Capture the cell that displays the provided text and extract its [X, Y] central coordinate. 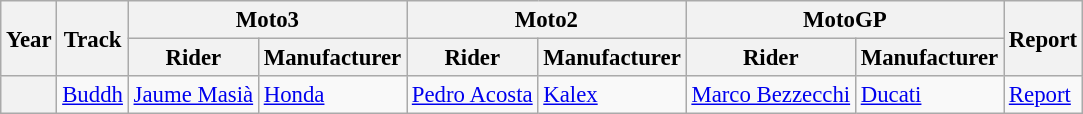
Moto2 [547, 20]
Kalex [612, 95]
Jaume Masià [193, 95]
Ducati [929, 95]
MotoGP [844, 20]
Marco Bezzecchi [770, 95]
Track [92, 38]
Year [29, 38]
Moto3 [267, 20]
Buddh [92, 95]
Honda [332, 95]
Pedro Acosta [472, 95]
